Return [X, Y] of the center of cell containing provided text 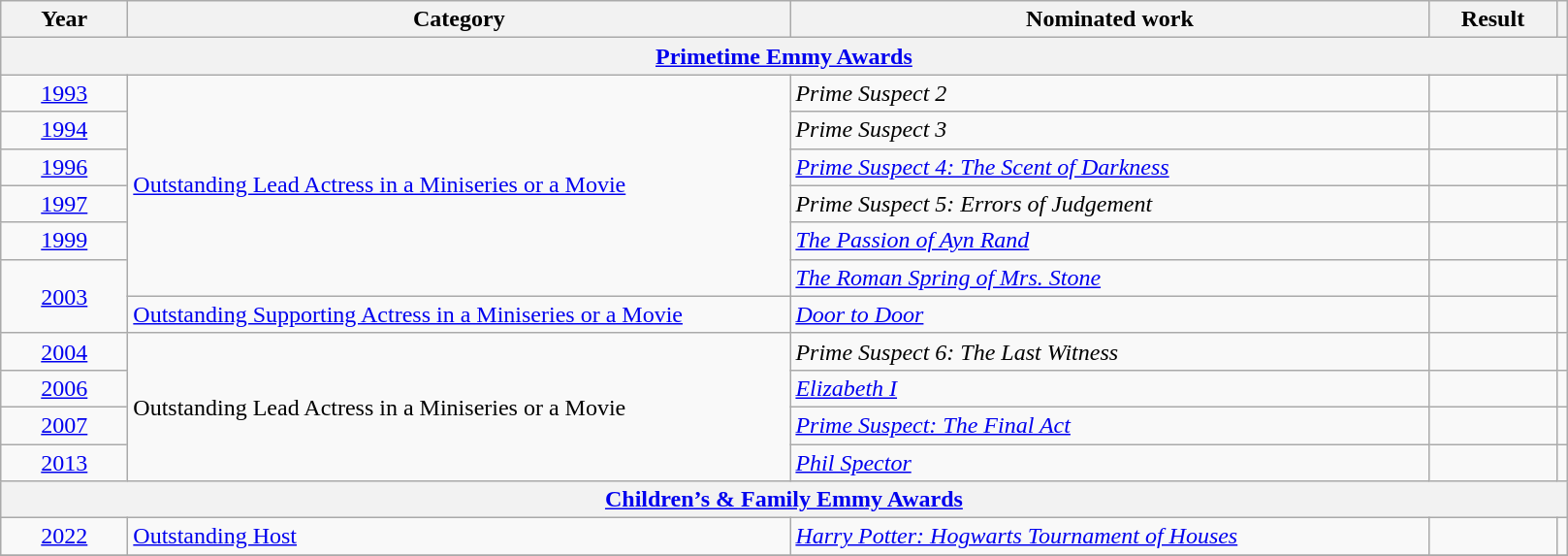
1996 [64, 167]
Prime Suspect 3 [1109, 130]
Prime Suspect 4: The Scent of Darkness [1109, 167]
Category [460, 19]
Result [1493, 19]
The Passion of Ayn Rand [1109, 241]
2006 [64, 388]
The Roman Spring of Mrs. Stone [1109, 278]
Elizabeth I [1109, 388]
2004 [64, 351]
2013 [64, 463]
1997 [64, 204]
Nominated work [1109, 19]
Phil Spector [1109, 463]
2022 [64, 537]
Prime Suspect 5: Errors of Judgement [1109, 204]
1993 [64, 93]
Primetime Emmy Awards [784, 56]
Prime Suspect: The Final Act [1109, 425]
Harry Potter: Hogwarts Tournament of Houses [1109, 537]
2003 [64, 296]
Year [64, 19]
2007 [64, 425]
Outstanding Host [460, 537]
Outstanding Supporting Actress in a Miniseries or a Movie [460, 314]
Children’s & Family Emmy Awards [784, 500]
Prime Suspect 6: The Last Witness [1109, 351]
1994 [64, 130]
1999 [64, 241]
Prime Suspect 2 [1109, 93]
Door to Door [1109, 314]
